Determine the (X, Y) coordinate at the center of the cell enclosing the given text.  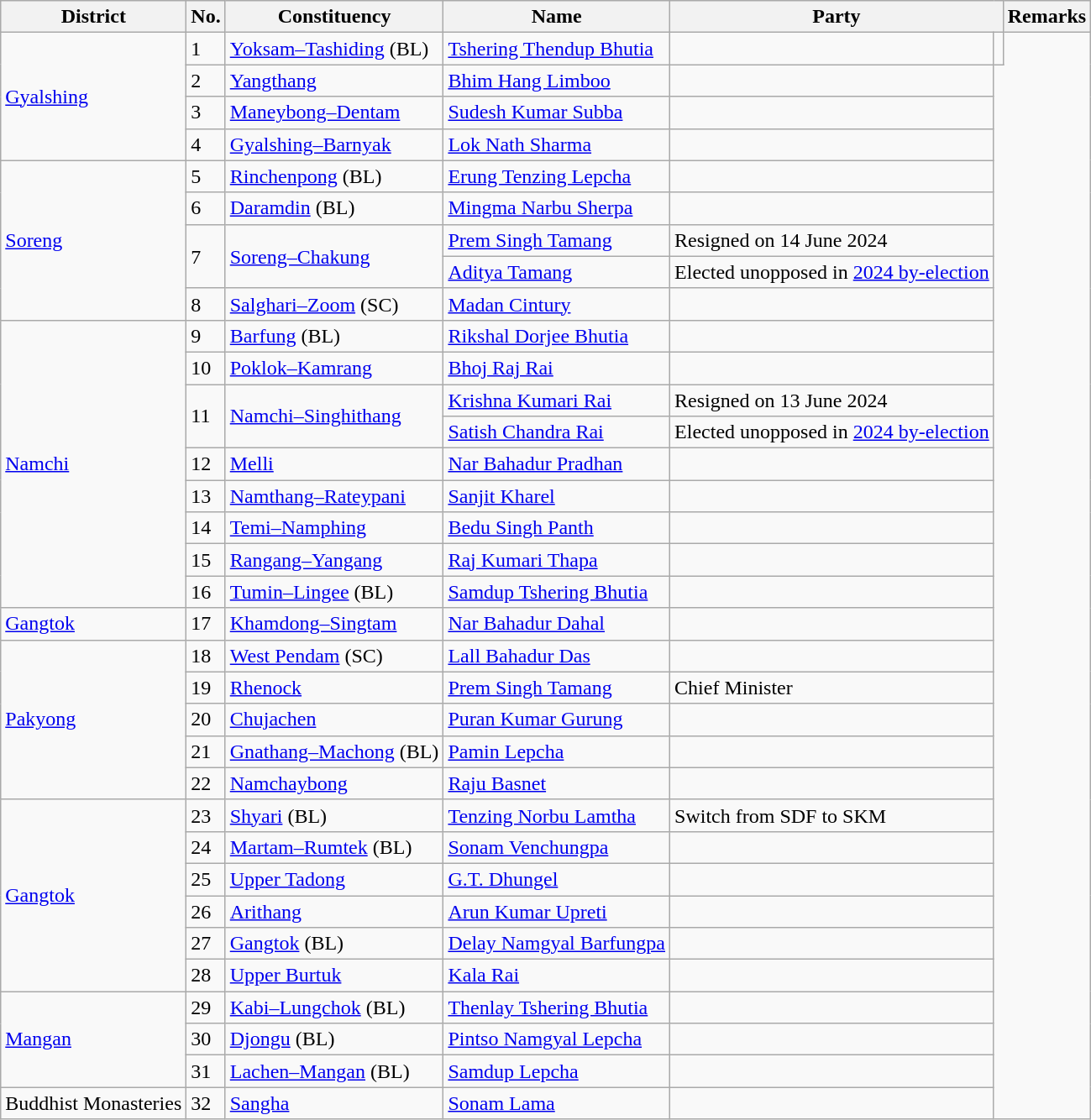
Namchi (94, 463)
4 (206, 144)
Poklok–Kamrang (334, 368)
Name (557, 17)
Sonam Lama (557, 1103)
Puran Kumar Gurung (557, 720)
Krishna Kumari Rai (557, 400)
Upper Burtuk (334, 976)
Lok Nath Sharma (557, 144)
Kabi–Lungchok (BL) (334, 1007)
Namchi–Singhithang (334, 416)
Rikshal Dorjee Bhutia (557, 336)
27 (206, 944)
Sanjit Kharel (557, 496)
29 (206, 1007)
5 (206, 176)
Sonam Venchungpa (557, 847)
1 (206, 49)
Namchaybong (334, 783)
Resigned on 14 June 2024 (832, 240)
Shyari (BL) (334, 815)
19 (206, 688)
Raj Kumari Thapa (557, 560)
Chief Minister (832, 688)
31 (206, 1071)
Temi–Namphing (334, 528)
Party (837, 17)
Resigned on 13 June 2024 (832, 400)
Rhenock (334, 688)
Arun Kumar Upreti (557, 911)
23 (206, 815)
Gangtok (BL) (334, 944)
Upper Tadong (334, 879)
Pintso Namgyal Lepcha (557, 1039)
Tenzing Norbu Lamtha (557, 815)
Mangan (94, 1039)
Soreng–Chakung (334, 256)
Gyalshing–Barnyak (334, 144)
Martam–Rumtek (BL) (334, 847)
Samdup Lepcha (557, 1071)
26 (206, 911)
Soreng (94, 240)
18 (206, 656)
14 (206, 528)
No. (206, 17)
20 (206, 720)
Tumin–Lingee (BL) (334, 592)
Remarks (1046, 17)
Chujachen (334, 720)
25 (206, 879)
District (94, 17)
Pamin Lepcha (557, 751)
Djongu (BL) (334, 1039)
10 (206, 368)
Gnathang–Machong (BL) (334, 751)
7 (206, 256)
15 (206, 560)
Satish Chandra Rai (557, 432)
Mingma Narbu Sherpa (557, 208)
Delay Namgyal Barfungpa (557, 944)
Switch from SDF to SKM (832, 815)
Rinchenpong (BL) (334, 176)
22 (206, 783)
Maneybong–Dentam (334, 113)
Arithang (334, 911)
21 (206, 751)
Bedu Singh Panth (557, 528)
Gyalshing (94, 97)
2 (206, 81)
Thenlay Tshering Bhutia (557, 1007)
6 (206, 208)
Salghari–Zoom (SC) (334, 304)
Tshering Thendup Bhutia (557, 49)
Lachen–Mangan (BL) (334, 1071)
Nar Bahadur Pradhan (557, 464)
28 (206, 976)
Khamdong–Singtam (334, 624)
Lall Bahadur Das (557, 656)
West Pendam (SC) (334, 656)
Kala Rai (557, 976)
16 (206, 592)
13 (206, 496)
Yangthang (334, 81)
30 (206, 1039)
9 (206, 336)
Daramdin (BL) (334, 208)
32 (206, 1103)
Sudesh Kumar Subba (557, 113)
12 (206, 464)
Raju Basnet (557, 783)
Aditya Tamang (557, 272)
11 (206, 416)
Madan Cintury (557, 304)
Namthang–Rateypani (334, 496)
Bhoj Raj Rai (557, 368)
Pakyong (94, 720)
Melli (334, 464)
Nar Bahadur Dahal (557, 624)
3 (206, 113)
Samdup Tshering Bhutia (557, 592)
Buddhist Monasteries (94, 1103)
17 (206, 624)
Yoksam–Tashiding (BL) (334, 49)
Sangha (334, 1103)
Rangang–Yangang (334, 560)
Erung Tenzing Lepcha (557, 176)
Constituency (334, 17)
8 (206, 304)
G.T. Dhungel (557, 879)
24 (206, 847)
Bhim Hang Limboo (557, 81)
Barfung (BL) (334, 336)
